Search for the cell housing the specified text and yield its (x, y) center coordinate. 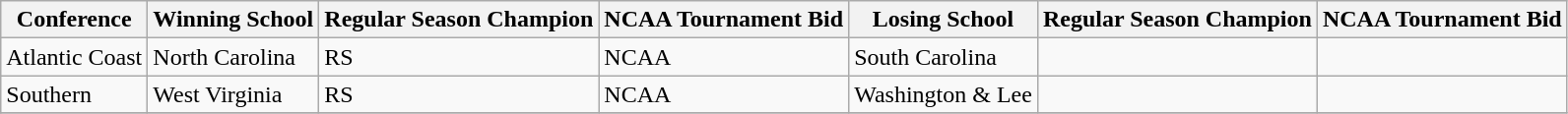
North Carolina (233, 57)
Winning School (233, 20)
Losing School (944, 20)
South Carolina (944, 57)
Southern (75, 94)
West Virginia (233, 94)
Atlantic Coast (75, 57)
Conference (75, 20)
Washington & Lee (944, 94)
